Provide the (x, y) coordinate of the cell's center where the given text is located.  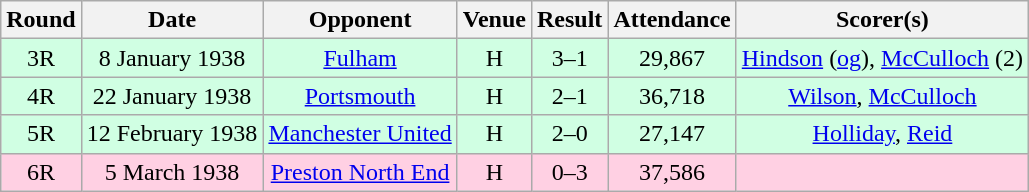
Date (172, 20)
0–3 (569, 172)
6R (41, 172)
Manchester United (360, 134)
Attendance (672, 20)
Preston North End (360, 172)
5 March 1938 (172, 172)
36,718 (672, 96)
Scorer(s) (882, 20)
Round (41, 20)
2–0 (569, 134)
2–1 (569, 96)
Venue (494, 20)
4R (41, 96)
Wilson, McCulloch (882, 96)
Opponent (360, 20)
5R (41, 134)
Portsmouth (360, 96)
3–1 (569, 58)
Fulham (360, 58)
22 January 1938 (172, 96)
Result (569, 20)
27,147 (672, 134)
Hindson (og), McCulloch (2) (882, 58)
12 February 1938 (172, 134)
37,586 (672, 172)
3R (41, 58)
Holliday, Reid (882, 134)
29,867 (672, 58)
8 January 1938 (172, 58)
